From the cell containing the given text, extract its center point as [X, Y] coordinate. 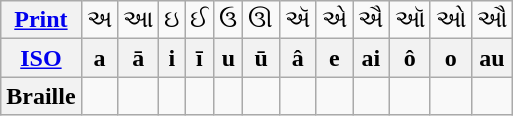
Braille [41, 96]
a [100, 58]
â [298, 58]
ઓ [450, 20]
o [450, 58]
આ [138, 20]
ઑ [410, 20]
i [172, 58]
ઊ [262, 20]
ઐ [372, 20]
ઉ [228, 20]
ISO [41, 58]
Print [41, 20]
u [228, 58]
e [334, 58]
અ [100, 20]
ઔ [492, 20]
ī [200, 58]
ū [262, 58]
એ [334, 20]
ā [138, 58]
au [492, 58]
ઍ [298, 20]
ai [372, 58]
ઈ [200, 20]
ô [410, 58]
ઇ [172, 20]
